Identify which cell holds the provided text, then report its [X, Y] central coordinate. 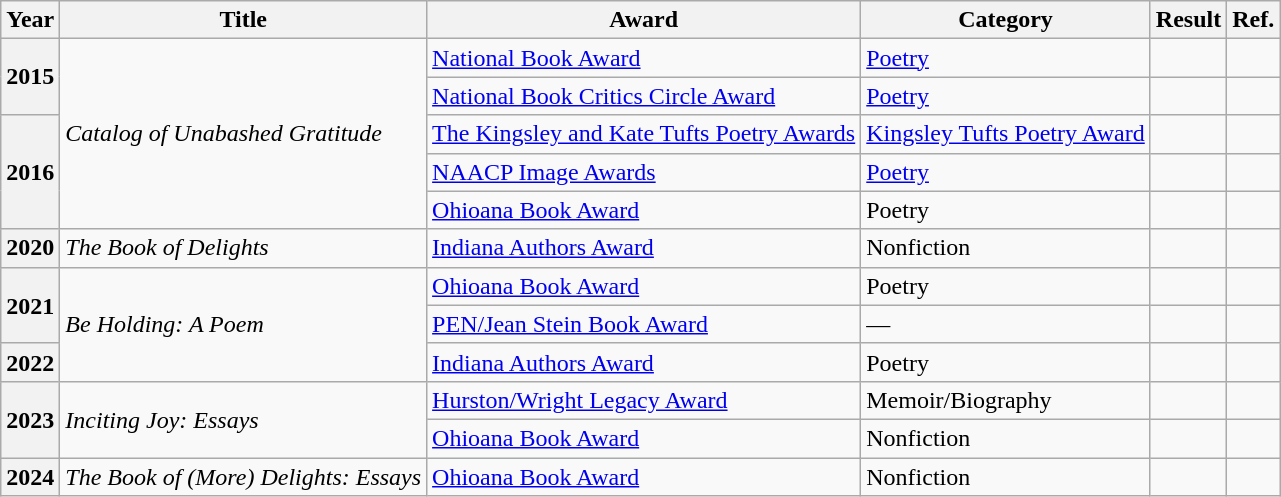
Ref. [1254, 20]
2015 [30, 77]
2024 [30, 477]
PEN/Jean Stein Book Award [644, 324]
National Book Critics Circle Award [644, 96]
2020 [30, 248]
National Book Award [644, 58]
Be Holding: A Poem [244, 324]
2016 [30, 172]
Result [1188, 20]
The Book of (More) Delights: Essays [244, 477]
— [1006, 324]
2021 [30, 305]
Year [30, 20]
The Book of Delights [244, 248]
NAACP Image Awards [644, 172]
Inciting Joy: Essays [244, 419]
Hurston/Wright Legacy Award [644, 400]
Award [644, 20]
2022 [30, 362]
Memoir/Biography [1006, 400]
Kingsley Tufts Poetry Award [1006, 134]
Category [1006, 20]
2023 [30, 419]
Catalog of Unabashed Gratitude [244, 134]
The Kingsley and Kate Tufts Poetry Awards [644, 134]
Title [244, 20]
